Output the (x, y) coordinate of the center of the cell containing the given text.  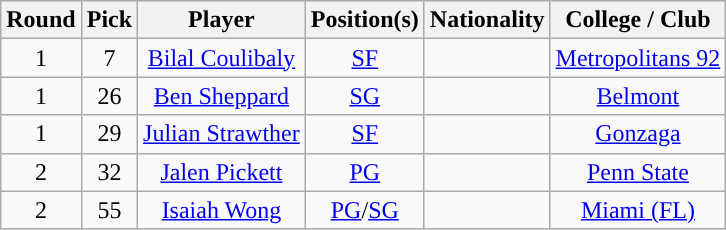
Player (222, 20)
29 (109, 134)
Miami (FL) (638, 210)
26 (109, 96)
Pick (109, 20)
Jalen Pickett (222, 172)
55 (109, 210)
Penn State (638, 172)
Belmont (638, 96)
7 (109, 58)
Isaiah Wong (222, 210)
SG (364, 96)
PG (364, 172)
PG/SG (364, 210)
Metropolitans 92 (638, 58)
Position(s) (364, 20)
Julian Strawther (222, 134)
Bilal Coulibaly (222, 58)
Gonzaga (638, 134)
Nationality (487, 20)
Round (41, 20)
32 (109, 172)
College / Club (638, 20)
Ben Sheppard (222, 96)
